Identify which cell holds the provided text, then report its [X, Y] central coordinate. 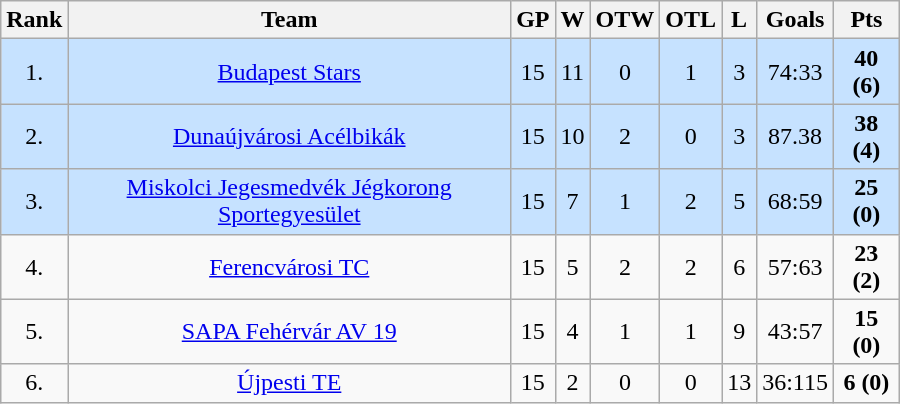
W [572, 20]
43:57 [796, 332]
38 (4) [867, 136]
L [740, 20]
6 (0) [867, 383]
57:63 [796, 266]
15 (0) [867, 332]
87.38 [796, 136]
25 (0) [867, 202]
4. [34, 266]
Team [290, 20]
Ferencvárosi TC [290, 266]
GP [533, 20]
OTL [691, 20]
6 [740, 266]
Dunaújvárosi Acélbikák [290, 136]
36:115 [796, 383]
6. [34, 383]
2. [34, 136]
Miskolci Jegesmedvék Jégkorong Sportegyesület [290, 202]
3. [34, 202]
11 [572, 72]
Pts [867, 20]
Goals [796, 20]
23 (2) [867, 266]
74:33 [796, 72]
40 (6) [867, 72]
13 [740, 383]
Budapest Stars [290, 72]
Újpesti TE [290, 383]
1. [34, 72]
Rank [34, 20]
OTW [625, 20]
4 [572, 332]
SAPA Fehérvár AV 19 [290, 332]
5. [34, 332]
68:59 [796, 202]
9 [740, 332]
10 [572, 136]
7 [572, 202]
